Identify which cell holds the provided text, then report its (X, Y) central coordinate. 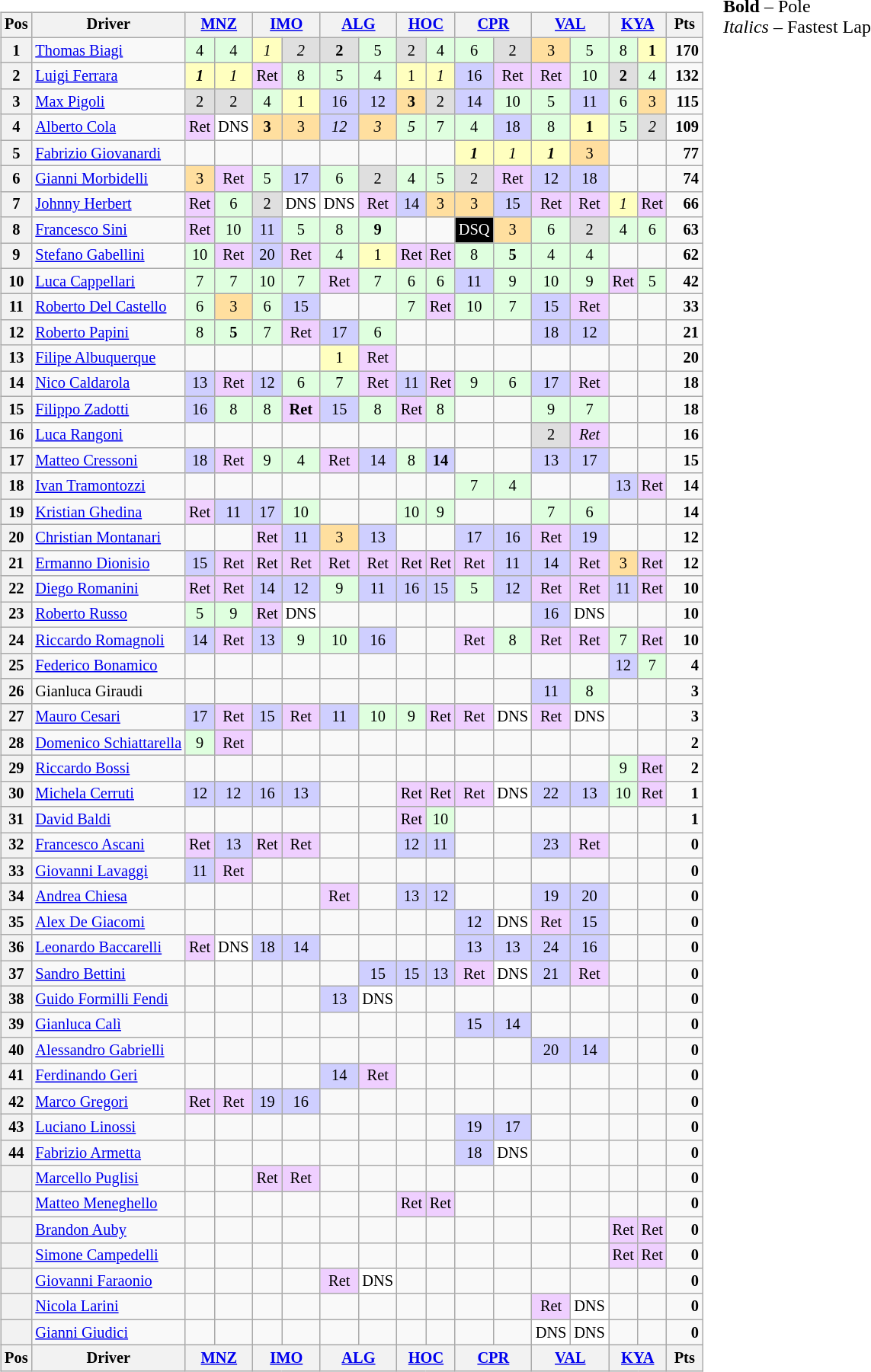
Matteo Cressoni (108, 461)
170 (684, 50)
Johnny Herbert (108, 204)
Francesco Sini (108, 230)
Max Pigoli (108, 102)
29 (16, 769)
Federico Bonamico (108, 666)
Ivan Tramontozzi (108, 486)
41 (16, 1076)
Luca Cappellari (108, 281)
Thomas Biagi (108, 50)
Luca Rangoni (108, 435)
37 (16, 974)
74 (684, 179)
Gianni Morbidelli (108, 179)
Nicola Larini (108, 1306)
Guido Formilli Fendi (108, 999)
Roberto Russo (108, 615)
Fabrizio Giovanardi (108, 153)
62 (684, 256)
Luigi Ferrara (108, 76)
Fabrizio Armetta (108, 1153)
43 (16, 1127)
Gianluca Calì (108, 1025)
Nico Caldarola (108, 384)
Domenico Schiattarella (108, 743)
Sandro Bettini (108, 974)
38 (16, 999)
66 (684, 204)
77 (684, 153)
27 (16, 717)
28 (16, 743)
34 (16, 897)
Mauro Cesari (108, 717)
63 (684, 230)
32 (16, 846)
Stefano Gabellini (108, 256)
Diego Romanini (108, 589)
31 (16, 820)
30 (16, 794)
Filipe Albuquerque (108, 358)
25 (16, 666)
Gianni Giudici (108, 1332)
26 (16, 692)
David Baldi (108, 820)
39 (16, 1025)
Riccardo Bossi (108, 769)
Michela Cerruti (108, 794)
Giovanni Lavaggi (108, 871)
Luciano Linossi (108, 1127)
Alex De Giacomi (108, 923)
Roberto Papini (108, 333)
Simone Campedelli (108, 1255)
35 (16, 923)
132 (684, 76)
40 (16, 1051)
Marcello Puglisi (108, 1179)
Matteo Meneghello (108, 1204)
Francesco Ascani (108, 846)
Filippo Zadotti (108, 409)
Marco Gregori (108, 1102)
109 (684, 127)
36 (16, 948)
Leonardo Baccarelli (108, 948)
Kristian Ghedina (108, 512)
Ermanno Dionisio (108, 563)
Alessandro Gabrielli (108, 1051)
Brandon Auby (108, 1230)
Christian Montanari (108, 538)
44 (16, 1153)
DSQ (474, 230)
Andrea Chiesa (108, 897)
Gianluca Giraudi (108, 692)
Giovanni Faraonio (108, 1281)
Ferdinando Geri (108, 1076)
Alberto Cola (108, 127)
Roberto Del Castello (108, 307)
Riccardo Romagnoli (108, 640)
115 (684, 102)
